Identify which cell holds the provided text, then report its (X, Y) central coordinate. 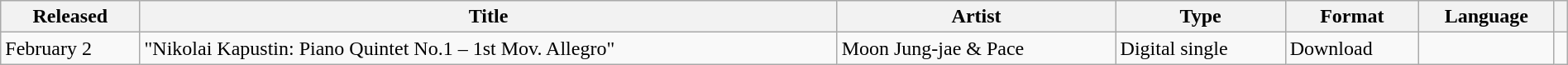
Download (1351, 48)
Artist (976, 17)
Title (488, 17)
February 2 (70, 48)
"Nikolai Kapustin: Piano Quintet No.1 – 1st Mov. Allegro" (488, 48)
Released (70, 17)
Type (1201, 17)
Moon Jung-jae & Pace (976, 48)
Digital single (1201, 48)
Format (1351, 17)
Language (1487, 17)
